Detect which cell encompasses the target text, then output its (x, y) center coordinate. 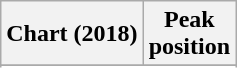
Chart (2018) (72, 34)
Peak position (189, 34)
